Extract the [X, Y] coordinate from the center of the cell holding the provided text.  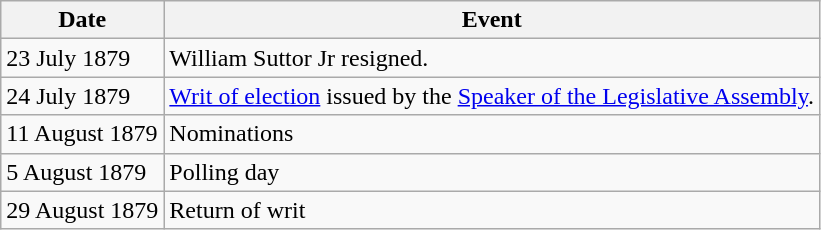
Event [492, 20]
Nominations [492, 134]
23 July 1879 [82, 58]
Return of writ [492, 210]
Date [82, 20]
11 August 1879 [82, 134]
Writ of election issued by the Speaker of the Legislative Assembly. [492, 96]
24 July 1879 [82, 96]
29 August 1879 [82, 210]
Polling day [492, 172]
William Suttor Jr resigned. [492, 58]
5 August 1879 [82, 172]
